For the text-containing cell, return its midpoint in (x, y) coordinate format. 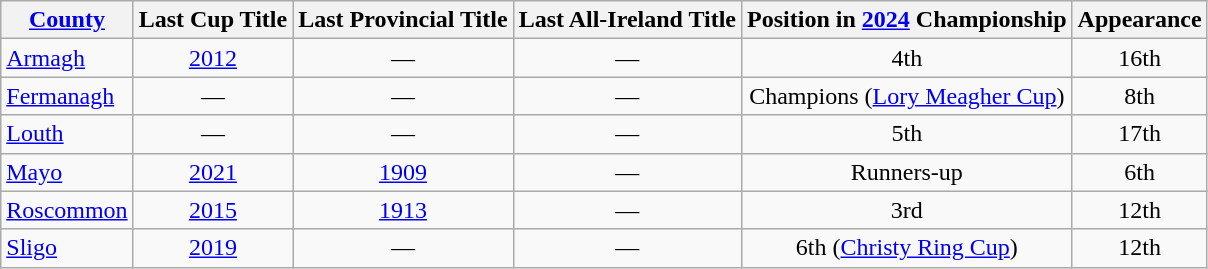
8th (1140, 96)
6th (Christy Ring Cup) (908, 248)
1909 (403, 172)
2012 (213, 58)
1913 (403, 210)
Position in 2024 Championship (908, 20)
5th (908, 134)
3rd (908, 210)
6th (1140, 172)
16th (1140, 58)
Armagh (67, 58)
Fermanagh (67, 96)
Roscommon (67, 210)
County (67, 20)
2021 (213, 172)
Champions (Lory Meagher Cup) (908, 96)
Appearance (1140, 20)
Last Provincial Title (403, 20)
Sligo (67, 248)
17th (1140, 134)
4th (908, 58)
2019 (213, 248)
Louth (67, 134)
Last All-Ireland Title (627, 20)
Mayo (67, 172)
2015 (213, 210)
Runners-up (908, 172)
Last Cup Title (213, 20)
